For the text-containing cell, return its midpoint in (x, y) coordinate format. 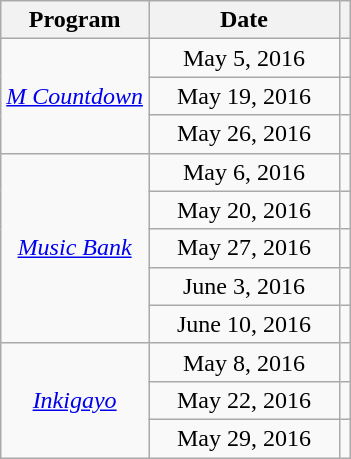
Inkigayo (75, 400)
May 22, 2016 (244, 400)
May 29, 2016 (244, 438)
M Countdown (75, 96)
May 5, 2016 (244, 58)
June 10, 2016 (244, 324)
May 6, 2016 (244, 172)
June 3, 2016 (244, 286)
May 8, 2016 (244, 362)
Music Bank (75, 248)
May 26, 2016 (244, 134)
May 27, 2016 (244, 248)
Date (244, 20)
May 20, 2016 (244, 210)
Program (75, 20)
May 19, 2016 (244, 96)
